Identify which cell holds the provided text, then report its (x, y) central coordinate. 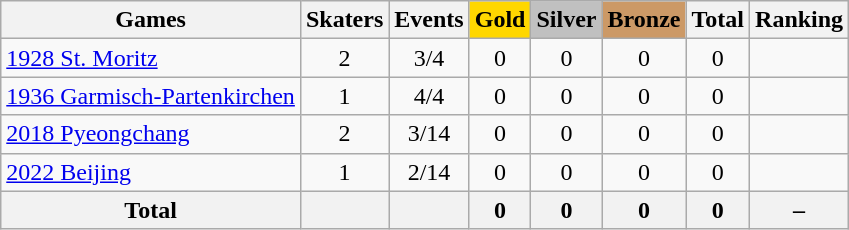
2022 Beijing (151, 172)
– (800, 210)
1936 Garmisch-Partenkirchen (151, 96)
Games (151, 20)
1928 St. Moritz (151, 58)
3/14 (429, 134)
Silver (566, 20)
2/14 (429, 172)
Ranking (800, 20)
2018 Pyeongchang (151, 134)
4/4 (429, 96)
Skaters (344, 20)
3/4 (429, 58)
Bronze (644, 20)
Gold (500, 20)
Events (429, 20)
